Output the (x, y) coordinate of the center of the cell containing the given text.  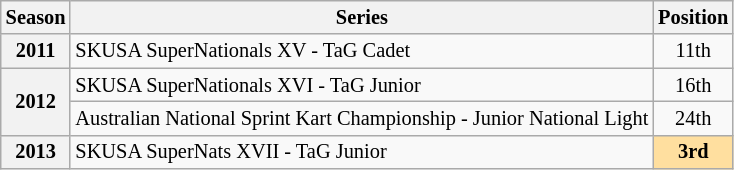
2012 (36, 102)
2011 (36, 51)
16th (693, 85)
Position (693, 17)
SKUSA SuperNationals XV - TaG Cadet (362, 51)
Season (36, 17)
24th (693, 118)
11th (693, 51)
SKUSA SuperNats XVII - TaG Junior (362, 152)
2013 (36, 152)
3rd (693, 152)
SKUSA SuperNationals XVI - TaG Junior (362, 85)
Australian National Sprint Kart Championship - Junior National Light (362, 118)
Series (362, 17)
